Detect which cell encompasses the target text, then output its (x, y) center coordinate. 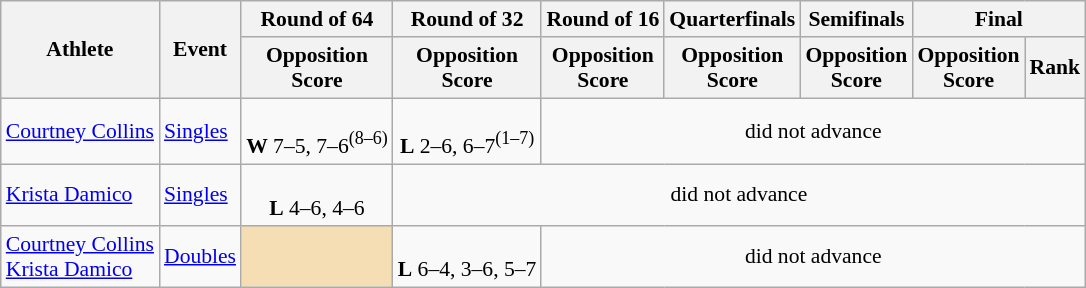
Semifinals (856, 19)
L 2–6, 6–7(1–7) (468, 132)
Round of 64 (317, 19)
Event (200, 50)
Athlete (80, 50)
Round of 32 (468, 19)
Quarterfinals (732, 19)
Round of 16 (602, 19)
Krista Damico (80, 196)
L 6–4, 3–6, 5–7 (468, 256)
W 7–5, 7–6(8–6) (317, 132)
Courtney CollinsKrista Damico (80, 256)
Rank (1056, 68)
L 4–6, 4–6 (317, 196)
Final (998, 19)
Courtney Collins (80, 132)
Doubles (200, 256)
